Identify which cell holds the provided text, then report its (X, Y) central coordinate. 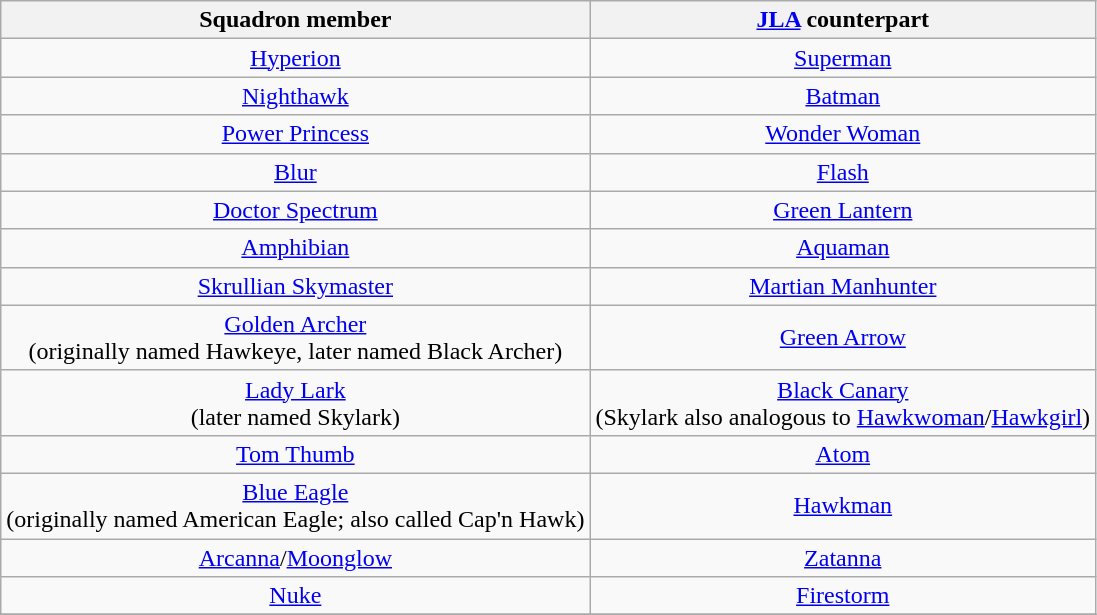
Doctor Spectrum (296, 210)
Firestorm (843, 596)
Green Arrow (843, 338)
Atom (843, 454)
Aquaman (843, 248)
Blue Eagle(originally named American Eagle; also called Cap'n Hawk) (296, 506)
Batman (843, 96)
Hyperion (296, 58)
JLA counterpart (843, 20)
Tom Thumb (296, 454)
Zatanna (843, 557)
Arcanna/Moonglow (296, 557)
Squadron member (296, 20)
Blur (296, 172)
Martian Manhunter (843, 286)
Hawkman (843, 506)
Skrullian Skymaster (296, 286)
Black Canary(Skylark also analogous to Hawkwoman/Hawkgirl) (843, 402)
Lady Lark (later named Skylark) (296, 402)
Wonder Woman (843, 134)
Nighthawk (296, 96)
Power Princess (296, 134)
Nuke (296, 596)
Green Lantern (843, 210)
Golden Archer(originally named Hawkeye, later named Black Archer) (296, 338)
Amphibian (296, 248)
Flash (843, 172)
Superman (843, 58)
